Determine the (X, Y) coordinate at the center of the cell enclosing the given text.  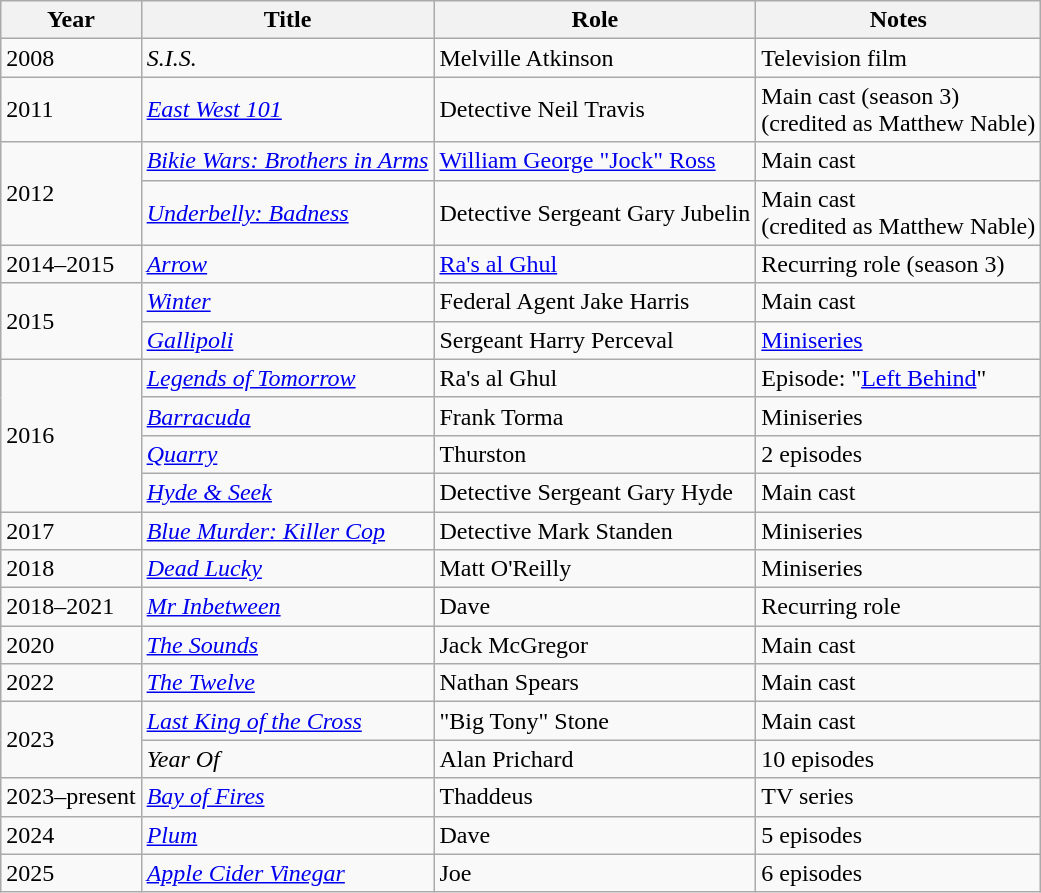
Year Of (288, 759)
East West 101 (288, 110)
Thaddeus (595, 797)
Bikie Wars: Brothers in Arms (288, 161)
10 episodes (898, 759)
2025 (71, 873)
Federal Agent Jake Harris (595, 302)
TV series (898, 797)
2024 (71, 835)
Recurring role (898, 607)
Matt O'Reilly (595, 569)
Arrow (288, 264)
2015 (71, 321)
Joe (595, 873)
Detective Sergeant Gary Jubelin (595, 212)
Detective Neil Travis (595, 110)
The Sounds (288, 645)
Episode: "Left Behind" (898, 378)
Blue Murder: Killer Cop (288, 531)
2011 (71, 110)
Underbelly: Badness (288, 212)
Frank Torma (595, 416)
2014–2015 (71, 264)
2023 (71, 740)
Thurston (595, 454)
Role (595, 20)
Detective Mark Standen (595, 531)
Television film (898, 58)
Gallipoli (288, 340)
Main cast (season 3)(credited as Matthew Nable) (898, 110)
Sergeant Harry Perceval (595, 340)
2018–2021 (71, 607)
Mr Inbetween (288, 607)
Main cast(credited as Matthew Nable) (898, 212)
Notes (898, 20)
2012 (71, 194)
2016 (71, 435)
Bay of Fires (288, 797)
"Big Tony" Stone (595, 721)
2020 (71, 645)
2 episodes (898, 454)
Hyde & Seek (288, 492)
Plum (288, 835)
2017 (71, 531)
Barracuda (288, 416)
Nathan Spears (595, 683)
Quarry (288, 454)
Dead Lucky (288, 569)
Legends of Tomorrow (288, 378)
Winter (288, 302)
Jack McGregor (595, 645)
Alan Prichard (595, 759)
2018 (71, 569)
Detective Sergeant Gary Hyde (595, 492)
Year (71, 20)
William George "Jock" Ross (595, 161)
2023–present (71, 797)
2008 (71, 58)
Recurring role (season 3) (898, 264)
6 episodes (898, 873)
Last King of the Cross (288, 721)
2022 (71, 683)
The Twelve (288, 683)
5 episodes (898, 835)
Melville Atkinson (595, 58)
Apple Cider Vinegar (288, 873)
S.I.S. (288, 58)
Title (288, 20)
